Capture the cell that displays the provided text and extract its [x, y] central coordinate. 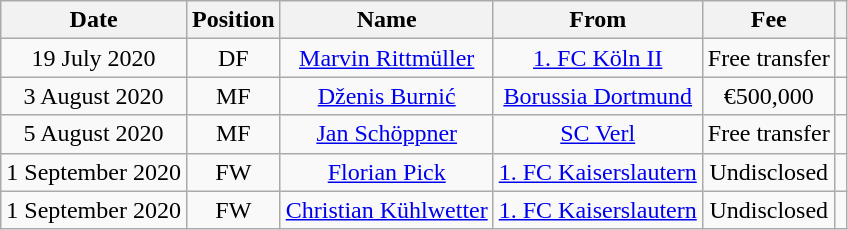
1. FC Köln II [598, 58]
3 August 2020 [94, 96]
Name [386, 20]
Christian Kühlwetter [386, 210]
Position [233, 20]
Marvin Rittmüller [386, 58]
Jan Schöppner [386, 134]
Florian Pick [386, 172]
€500,000 [768, 96]
DF [233, 58]
From [598, 20]
SC Verl [598, 134]
Date [94, 20]
Borussia Dortmund [598, 96]
19 July 2020 [94, 58]
Dženis Burnić [386, 96]
Fee [768, 20]
5 August 2020 [94, 134]
